Identify which cell holds the provided text, then report its (x, y) central coordinate. 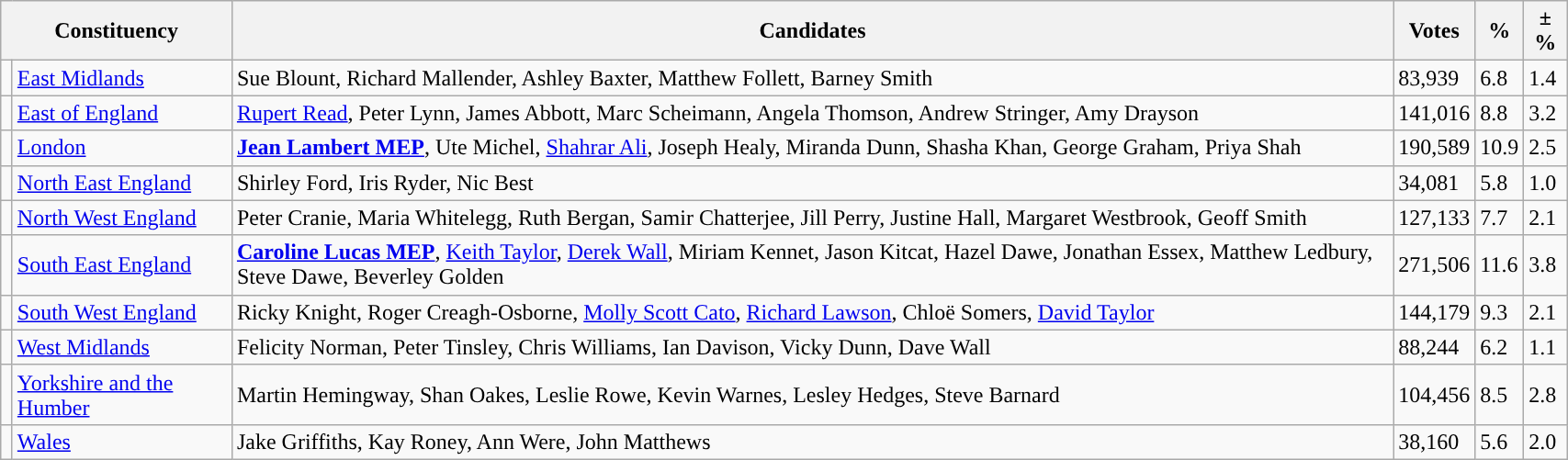
88,244 (1435, 347)
Constituency (117, 31)
±% (1545, 31)
London (121, 148)
Caroline Lucas MEP, Keith Taylor, Derek Wall, Miriam Kennet, Jason Kitcat, Hazel Dawe, Jonathan Essex, Matthew Ledbury, Steve Dawe, Beverley Golden (812, 264)
South East England (121, 264)
South West England (121, 312)
West Midlands (121, 347)
2.5 (1545, 148)
127,133 (1435, 218)
1.1 (1545, 347)
Jean Lambert MEP, Ute Michel, Shahrar Ali, Joseph Healy, Miranda Dunn, Shasha Khan, George Graham, Priya Shah (812, 148)
North West England (121, 218)
East Midlands (121, 78)
Rupert Read, Peter Lynn, James Abbott, Marc Scheimann, Angela Thomson, Andrew Stringer, Amy Drayson (812, 113)
Sue Blount, Richard Mallender, Ashley Baxter, Matthew Follett, Barney Smith (812, 78)
6.8 (1499, 78)
271,506 (1435, 264)
9.3 (1499, 312)
11.6 (1499, 264)
Jake Griffiths, Kay Roney, Ann Were, John Matthews (812, 442)
Wales (121, 442)
Votes (1435, 31)
10.9 (1499, 148)
38,160 (1435, 442)
East of England (121, 113)
5.8 (1499, 183)
% (1499, 31)
2.0 (1545, 442)
1.4 (1545, 78)
1.0 (1545, 183)
Shirley Ford, Iris Ryder, Nic Best (812, 183)
6.2 (1499, 347)
Peter Cranie, Maria Whitelegg, Ruth Bergan, Samir Chatterjee, Jill Perry, Justine Hall, Margaret Westbrook, Geoff Smith (812, 218)
Felicity Norman, Peter Tinsley, Chris Williams, Ian Davison, Vicky Dunn, Dave Wall (812, 347)
141,016 (1435, 113)
8.5 (1499, 395)
Martin Hemingway, Shan Oakes, Leslie Rowe, Kevin Warnes, Lesley Hedges, Steve Barnard (812, 395)
5.6 (1499, 442)
190,589 (1435, 148)
144,179 (1435, 312)
Yorkshire and the Humber (121, 395)
3.8 (1545, 264)
Candidates (812, 31)
104,456 (1435, 395)
34,081 (1435, 183)
2.8 (1545, 395)
North East England (121, 183)
3.2 (1545, 113)
83,939 (1435, 78)
7.7 (1499, 218)
8.8 (1499, 113)
Ricky Knight, Roger Creagh-Osborne, Molly Scott Cato, Richard Lawson, Chloë Somers, David Taylor (812, 312)
